Detect which cell encompasses the target text, then output its [X, Y] center coordinate. 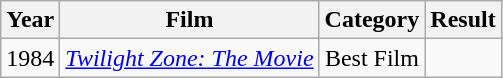
Year [30, 20]
Film [190, 20]
Best Film [372, 58]
Result [463, 20]
Twilight Zone: The Movie [190, 58]
Category [372, 20]
1984 [30, 58]
